Return the (x, y) coordinate for the center point of the cell that contains the specified text.  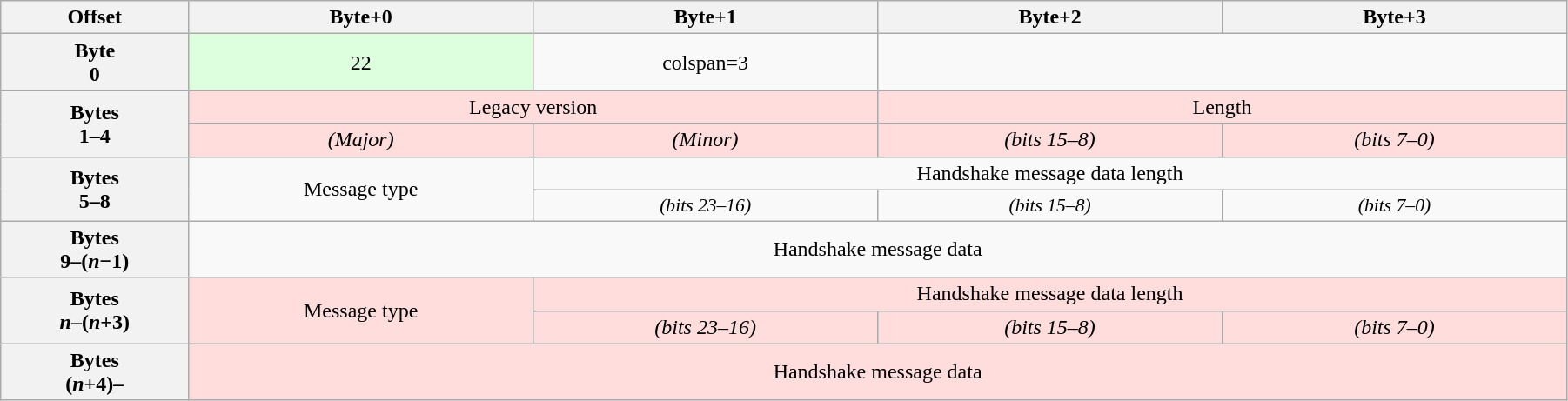
Byte+2 (1050, 17)
Bytesn–(n+3) (95, 311)
Byte+1 (706, 17)
Offset (95, 17)
Byte+0 (361, 17)
22 (361, 63)
Byte+3 (1395, 17)
Length (1223, 107)
Byte0 (95, 63)
Bytes9–(n−1) (95, 249)
Bytes(n+4)– (95, 372)
Bytes1–4 (95, 124)
(Major) (361, 140)
Legacy version (533, 107)
(Minor) (706, 140)
Bytes5–8 (95, 189)
colspan=3 (706, 63)
